Output the [x, y] coordinate of the center of the cell containing the given text.  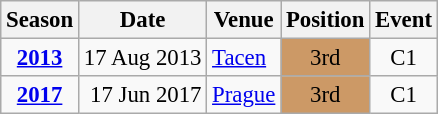
Season [40, 20]
2017 [40, 95]
2013 [40, 58]
Event [404, 20]
17 Aug 2013 [142, 58]
Date [142, 20]
Prague [244, 95]
17 Jun 2017 [142, 95]
Tacen [244, 58]
Venue [244, 20]
Position [326, 20]
